Locate the cell with the specified text and output its [X, Y] center coordinate. 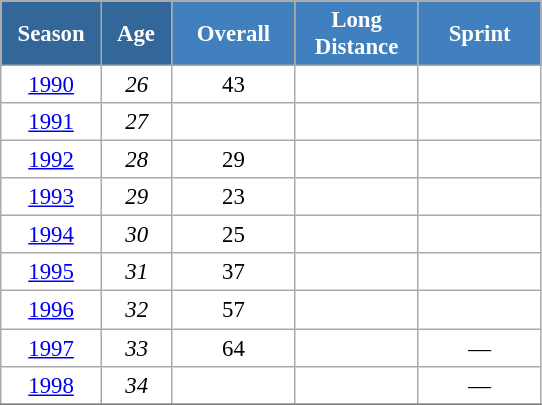
1990 [52, 85]
64 [234, 348]
30 [136, 235]
Overall [234, 34]
32 [136, 310]
Age [136, 34]
28 [136, 160]
43 [234, 85]
1994 [52, 235]
Long Distance [356, 34]
1997 [52, 348]
1991 [52, 122]
1996 [52, 310]
Sprint [480, 34]
37 [234, 273]
26 [136, 85]
33 [136, 348]
1995 [52, 273]
31 [136, 273]
34 [136, 385]
57 [234, 310]
Season [52, 34]
1992 [52, 160]
27 [136, 122]
1998 [52, 385]
23 [234, 197]
25 [234, 235]
1993 [52, 197]
